Identify which cell holds the provided text, then report its (x, y) central coordinate. 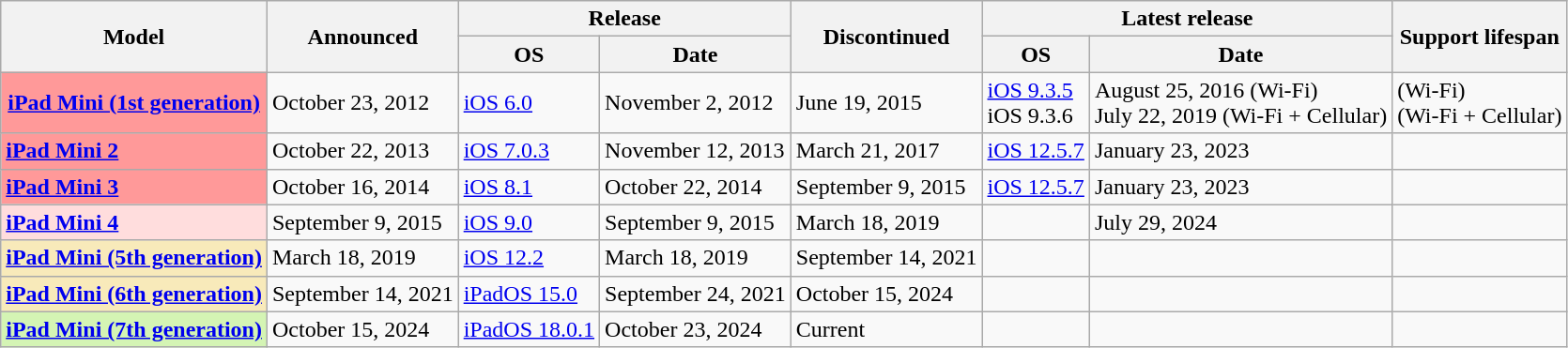
iPad Mini (5th generation) (134, 258)
iPad Mini (1st generation) (134, 103)
iOS 7.0.3 (529, 151)
November 12, 2013 (696, 151)
iPad Mini 4 (134, 222)
(Wi-Fi) (Wi-Fi + Cellular) (1480, 103)
iPadOS 18.0.1 (529, 329)
October 22, 2013 (362, 151)
Latest release (1187, 19)
November 2, 2012 (696, 103)
iPad Mini (7th generation) (134, 329)
March 21, 2017 (886, 151)
Release (624, 19)
July 29, 2024 (1240, 222)
Announced (362, 37)
Support lifespan (1480, 37)
October 23, 2012 (362, 103)
Discontinued (886, 37)
iOS 6.0 (529, 103)
October 23, 2024 (696, 329)
iOS 9.3.5iOS 9.3.6 (1036, 103)
October 22, 2014 (696, 187)
iOS 12.2 (529, 258)
October 16, 2014 (362, 187)
June 19, 2015 (886, 103)
iPad Mini 3 (134, 187)
iPad Mini 2 (134, 151)
iOS 9.0 (529, 222)
Current (886, 329)
September 24, 2021 (696, 294)
August 25, 2016 (Wi-Fi)July 22, 2019 (Wi-Fi + Cellular) (1240, 103)
iPadOS 15.0 (529, 294)
Model (134, 37)
iPad Mini (6th generation) (134, 294)
iOS 8.1 (529, 187)
